Detect which cell encompasses the target text, then output its (X, Y) center coordinate. 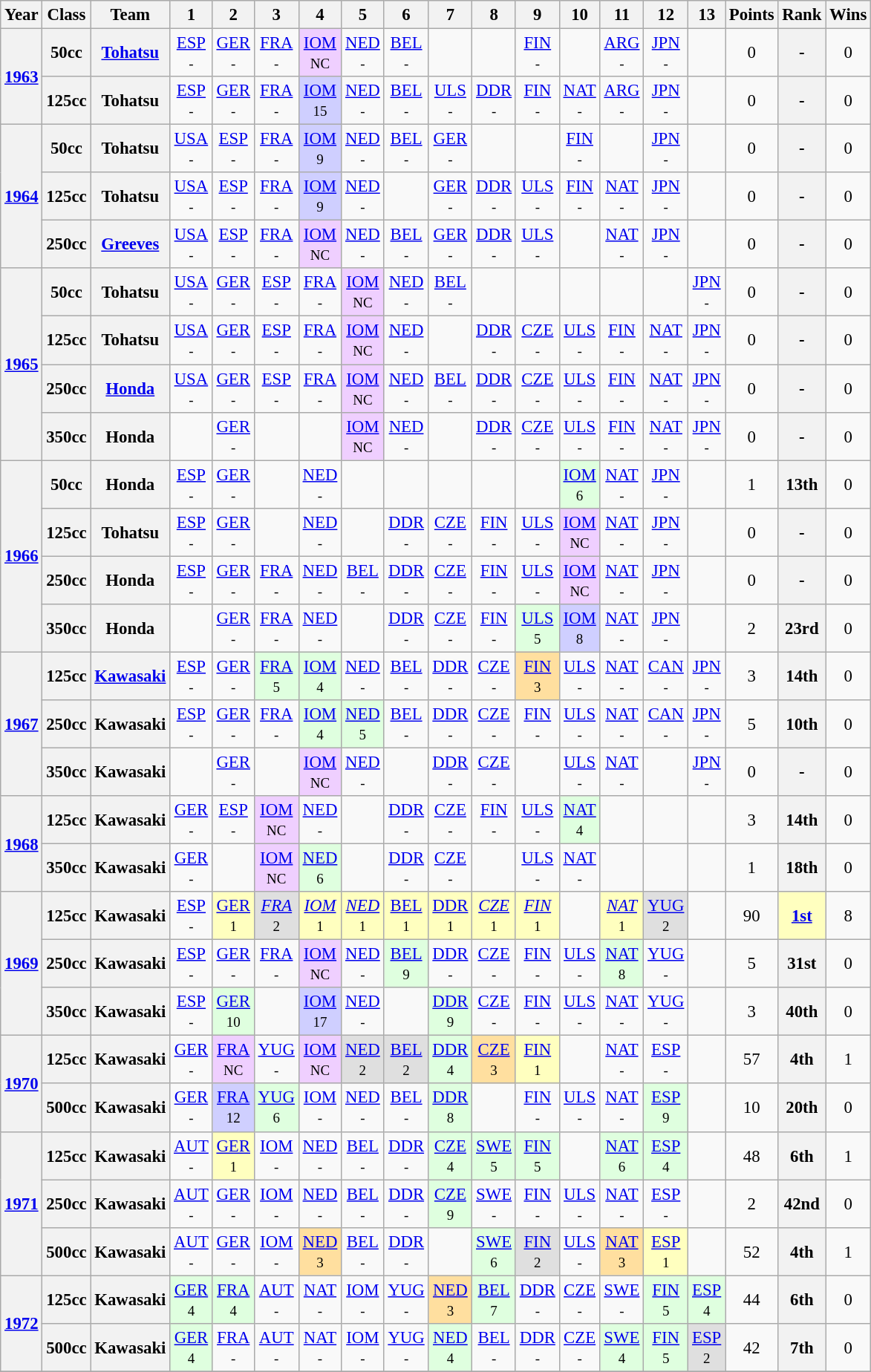
FRA12 (233, 1108)
NAT6 (622, 1155)
6 (406, 15)
42nd (802, 1204)
NED1 (362, 916)
FIN3 (538, 676)
NAT1 (622, 916)
FIN2 (538, 1252)
NAT8 (622, 964)
DDR9 (450, 1011)
90 (751, 916)
BEL7 (495, 1299)
18th (802, 869)
1964 (22, 197)
IOM8 (579, 628)
23rd (802, 628)
DDR4 (450, 1060)
1969 (22, 964)
NED6 (319, 869)
ESP1 (666, 1252)
1971 (22, 1203)
Points (751, 15)
IOM6 (579, 484)
DDR8 (450, 1108)
FRA5 (276, 676)
1972 (22, 1323)
Greeves (131, 245)
10th (802, 725)
Team (131, 15)
CZE4 (450, 1155)
13 (707, 15)
13th (802, 484)
SWE5 (495, 1155)
NED5 (362, 725)
7 (450, 15)
7th (802, 1348)
FRANC (233, 1060)
4 (319, 15)
31st (802, 964)
ESP9 (666, 1108)
NED2 (362, 1060)
1970 (22, 1084)
1965 (22, 365)
1966 (22, 556)
FRA2 (276, 916)
IOM17 (319, 1011)
11 (622, 15)
1963 (22, 77)
1967 (22, 724)
57 (751, 1060)
42 (751, 1348)
9 (538, 15)
CZE9 (450, 1204)
BEL9 (406, 964)
IOM15 (319, 101)
Year (22, 15)
IOM1 (319, 916)
CZE1 (495, 916)
CZE3 (495, 1060)
Wins (848, 15)
1968 (22, 843)
ESP2 (707, 1348)
52 (751, 1252)
NED4 (450, 1348)
48 (751, 1155)
SWE6 (495, 1252)
40th (802, 1011)
12 (666, 15)
YUG6 (276, 1108)
BEL2 (406, 1060)
YUG2 (666, 916)
Class (67, 15)
SWE4 (622, 1348)
1st (802, 916)
DDR1 (450, 916)
GER10 (233, 1011)
NAT3 (622, 1252)
NAT4 (579, 820)
20th (802, 1108)
44 (751, 1299)
ULS5 (538, 628)
BEL1 (406, 916)
FRA4 (233, 1299)
Rank (802, 15)
